Provide the [X, Y] coordinate of the cell's center where the given text is located.  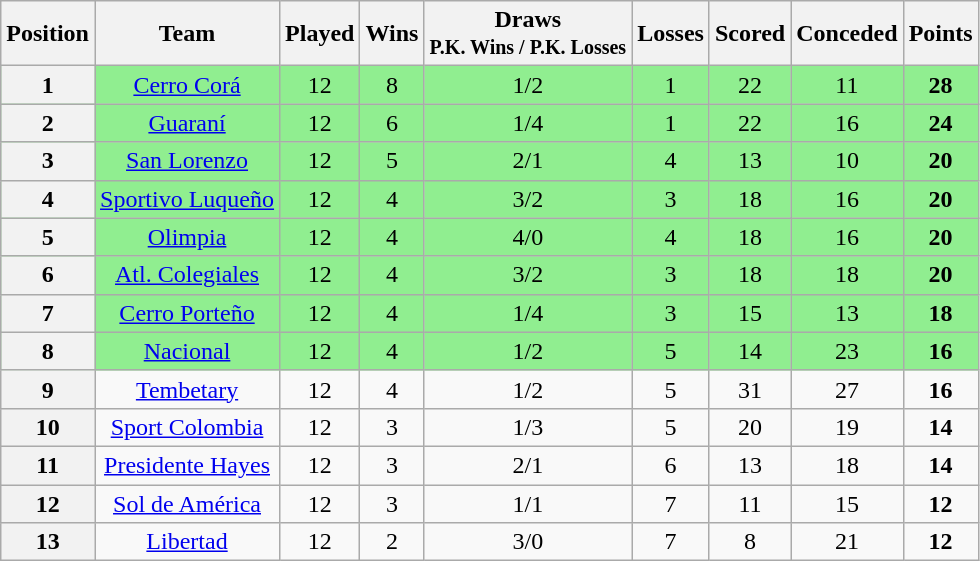
Atl. Colegiales [186, 275]
Sol de América [186, 503]
Guaraní [186, 123]
1/1 [528, 503]
Losses [671, 34]
24 [940, 123]
19 [847, 427]
Points [940, 34]
Olimpia [186, 237]
31 [750, 389]
9 [48, 389]
28 [940, 85]
4/0 [528, 237]
DrawsP.K. Wins / P.K. Losses [528, 34]
Cerro Corá [186, 85]
Scored [750, 34]
Libertad [186, 542]
San Lorenzo [186, 161]
27 [847, 389]
Conceded [847, 34]
Sport Colombia [186, 427]
Wins [392, 34]
Played [320, 34]
Tembetary [186, 389]
Position [48, 34]
Cerro Porteño [186, 313]
Team [186, 34]
23 [847, 351]
Presidente Hayes [186, 465]
3/0 [528, 542]
1/3 [528, 427]
Sportivo Luqueño [186, 199]
Nacional [186, 351]
21 [847, 542]
